Scan for the cell matching the given text and deliver its [x, y] coordinate at center. 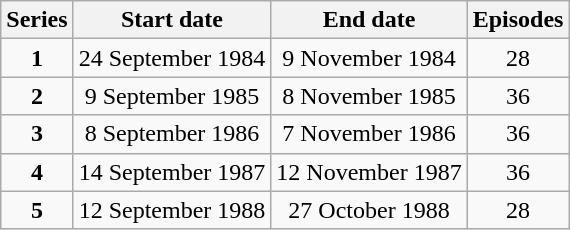
Series [37, 20]
8 November 1985 [369, 96]
8 September 1986 [172, 134]
12 November 1987 [369, 172]
2 [37, 96]
7 November 1986 [369, 134]
9 September 1985 [172, 96]
3 [37, 134]
9 November 1984 [369, 58]
27 October 1988 [369, 210]
1 [37, 58]
14 September 1987 [172, 172]
12 September 1988 [172, 210]
End date [369, 20]
Episodes [518, 20]
4 [37, 172]
24 September 1984 [172, 58]
Start date [172, 20]
5 [37, 210]
